Return the (x, y) coordinate for the center point of the cell that contains the specified text.  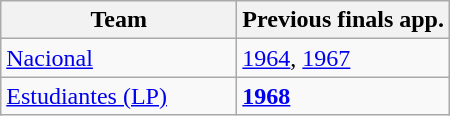
Team (119, 20)
Estudiantes (LP) (119, 96)
1964, 1967 (344, 58)
1968 (344, 96)
Previous finals app. (344, 20)
Nacional (119, 58)
